Capture the cell that displays the provided text and extract its (x, y) central coordinate. 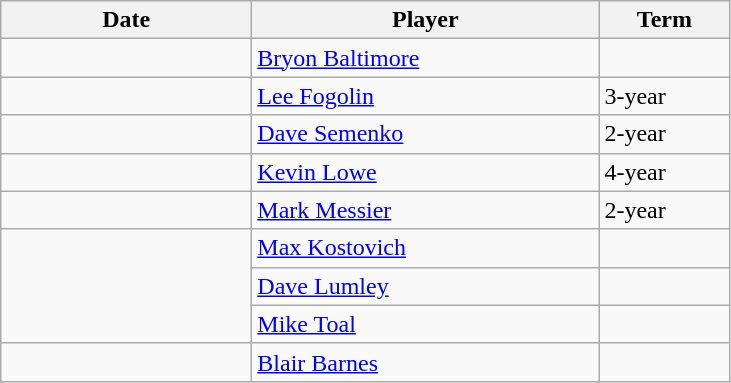
Lee Fogolin (426, 96)
Blair Barnes (426, 362)
Dave Semenko (426, 134)
Dave Lumley (426, 286)
3-year (664, 96)
Term (664, 20)
Max Kostovich (426, 248)
4-year (664, 172)
Mark Messier (426, 210)
Kevin Lowe (426, 172)
Date (126, 20)
Bryon Baltimore (426, 58)
Player (426, 20)
Mike Toal (426, 324)
